Pinpoint the cell where the given text exists, returning its [X, Y] midpoint coordinate. 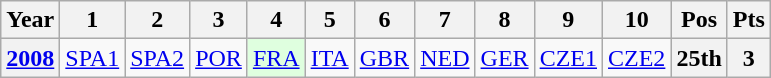
ITA [330, 58]
9 [568, 20]
1 [92, 20]
GBR [384, 58]
Pos [699, 20]
10 [637, 20]
Year [30, 20]
4 [276, 20]
POR [219, 58]
25th [699, 58]
NED [445, 58]
7 [445, 20]
2008 [30, 58]
GER [504, 58]
SPA2 [158, 58]
FRA [276, 58]
Pts [748, 20]
SPA1 [92, 58]
CZE1 [568, 58]
6 [384, 20]
8 [504, 20]
5 [330, 20]
2 [158, 20]
CZE2 [637, 58]
